Locate the cell with the specified text and output its [x, y] center coordinate. 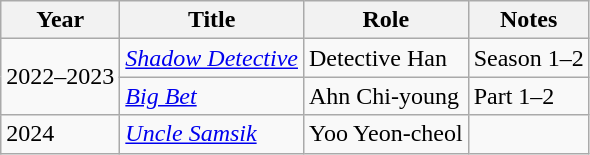
Year [60, 20]
Detective Han [386, 58]
Uncle Samsik [212, 134]
Shadow Detective [212, 58]
2022–2023 [60, 77]
Season 1–2 [528, 58]
Notes [528, 20]
Title [212, 20]
Yoo Yeon-cheol [386, 134]
2024 [60, 134]
Big Bet [212, 96]
Part 1–2 [528, 96]
Role [386, 20]
Ahn Chi-young [386, 96]
